Output the (X, Y) coordinate of the center of the cell containing the given text.  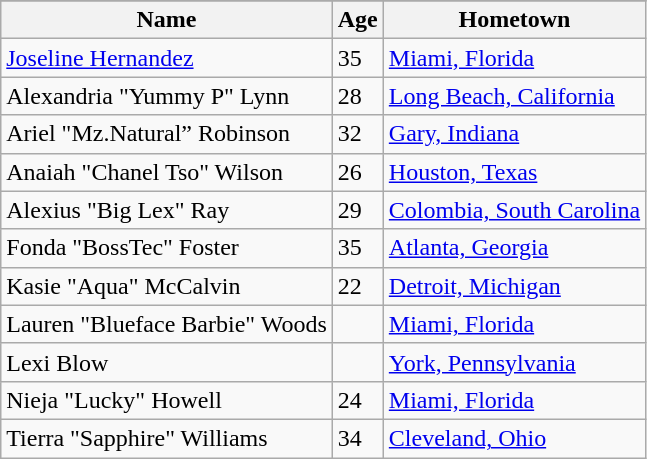
Ariel "Mz.Natural” Robinson (167, 134)
Name (167, 20)
Alexandria "Yummy P" Lynn (167, 96)
28 (358, 96)
Hometown (514, 20)
Atlanta, Georgia (514, 248)
26 (358, 172)
Long Beach, California (514, 96)
Detroit, Michigan (514, 286)
Lauren "Blueface Barbie" Woods (167, 324)
York, Pennsylvania (514, 362)
34 (358, 438)
Alexius "Big Lex" Ray (167, 210)
24 (358, 400)
Cleveland, Ohio (514, 438)
29 (358, 210)
Houston, Texas (514, 172)
Kasie "Aqua" McCalvin (167, 286)
Gary, Indiana (514, 134)
Joseline Hernandez (167, 58)
32 (358, 134)
Tierra "Sapphire" Williams (167, 438)
Fonda "BossTec" Foster (167, 248)
Colombia, South Carolina (514, 210)
22 (358, 286)
Anaiah "Chanel Tso" Wilson (167, 172)
Nieja "Lucky" Howell (167, 400)
Age (358, 20)
Lexi Blow (167, 362)
